Locate the cell with the specified text and output its (X, Y) center coordinate. 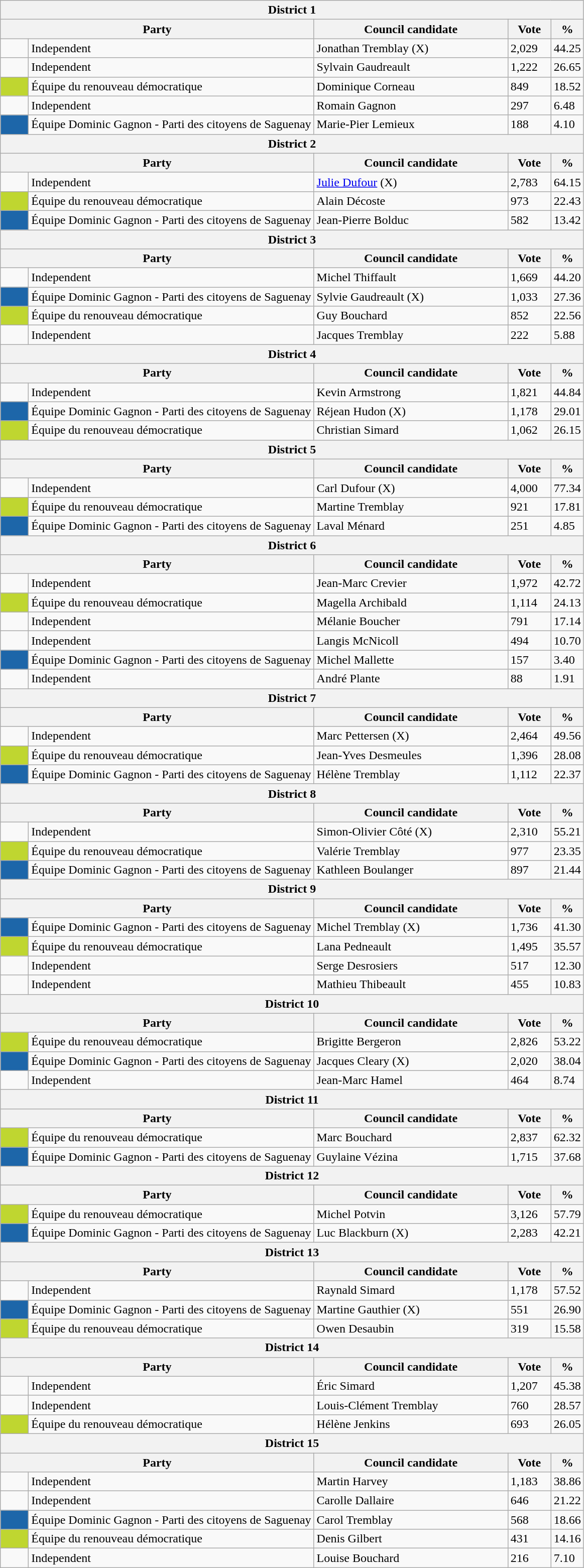
Jacques Tremblay (411, 335)
2,826 (529, 1042)
Romain Gagnon (411, 105)
Kathleen Boulanger (411, 870)
18.66 (567, 1520)
Magella Archibald (411, 602)
1,114 (529, 602)
77.34 (567, 488)
District 12 (292, 1176)
62.32 (567, 1137)
District 2 (292, 144)
18.52 (567, 86)
10.70 (567, 641)
44.20 (567, 278)
Brigitte Bergeron (411, 1042)
849 (529, 86)
District 10 (292, 1004)
2,310 (529, 831)
49.56 (567, 736)
2,020 (529, 1061)
Réjean Hudon (X) (411, 411)
24.13 (567, 602)
37.68 (567, 1156)
Jean-Marc Crevier (411, 583)
15.58 (567, 1329)
157 (529, 660)
District 15 (292, 1443)
Martine Tremblay (411, 507)
Hélène Tremblay (411, 774)
4.85 (567, 526)
Langis McNicoll (411, 641)
Alain Décoste (411, 201)
646 (529, 1501)
551 (529, 1309)
Jean-Yves Desmeules (411, 755)
10.83 (567, 985)
Hélène Jenkins (411, 1424)
Jean-Pierre Bolduc (411, 220)
57.52 (567, 1290)
Serge Desrosiers (411, 966)
973 (529, 201)
Guylaine Vézina (411, 1156)
Sylvie Gaudreault (X) (411, 297)
22.56 (567, 316)
1.91 (567, 679)
28.57 (567, 1405)
4,000 (529, 488)
13.42 (567, 220)
Lana Pedneault (411, 946)
District 7 (292, 698)
1,495 (529, 946)
2,283 (529, 1233)
57.79 (567, 1214)
District 9 (292, 889)
26.90 (567, 1309)
Jean-Marc Hamel (411, 1080)
Mélanie Boucher (411, 622)
897 (529, 870)
26.15 (567, 430)
1,396 (529, 755)
Marie-Pier Lemieux (411, 125)
Simon-Olivier Côté (X) (411, 831)
Michel Potvin (411, 1214)
188 (529, 125)
3.40 (567, 660)
14.16 (567, 1539)
Julie Dufour (X) (411, 182)
3,126 (529, 1214)
4.10 (567, 125)
District 14 (292, 1348)
26.05 (567, 1424)
517 (529, 966)
222 (529, 335)
1,821 (529, 392)
District 5 (292, 449)
Mathieu Thibeault (411, 985)
Kevin Armstrong (411, 392)
Jacques Cleary (X) (411, 1061)
791 (529, 622)
1,112 (529, 774)
Jonathan Tremblay (X) (411, 48)
Martine Gauthier (X) (411, 1309)
319 (529, 1329)
44.84 (567, 392)
582 (529, 220)
297 (529, 105)
42.21 (567, 1233)
District 6 (292, 545)
921 (529, 507)
26.65 (567, 67)
6.48 (567, 105)
12.30 (567, 966)
852 (529, 316)
Marc Bouchard (411, 1137)
District 3 (292, 239)
Louise Bouchard (411, 1558)
28.08 (567, 755)
455 (529, 985)
216 (529, 1558)
35.57 (567, 946)
André Plante (411, 679)
1,736 (529, 927)
2,837 (529, 1137)
1,207 (529, 1386)
38.86 (567, 1482)
693 (529, 1424)
District 8 (292, 793)
Martin Harvey (411, 1482)
23.35 (567, 851)
Carl Dufour (X) (411, 488)
2,783 (529, 182)
1,222 (529, 67)
Michel Thiffault (411, 278)
1,062 (529, 430)
Raynald Simard (411, 1290)
Louis-Clément Tremblay (411, 1405)
5.88 (567, 335)
Michel Mallette (411, 660)
55.21 (567, 831)
Laval Ménard (411, 526)
88 (529, 679)
22.43 (567, 201)
53.22 (567, 1042)
Carol Tremblay (411, 1520)
Dominique Corneau (411, 86)
Owen Desaubin (411, 1329)
45.38 (567, 1386)
7.10 (567, 1558)
977 (529, 851)
Sylvain Gaudreault (411, 67)
1,669 (529, 278)
2,029 (529, 48)
1,183 (529, 1482)
Marc Pettersen (X) (411, 736)
29.01 (567, 411)
District 11 (292, 1099)
Christian Simard (411, 430)
1,715 (529, 1156)
38.04 (567, 1061)
494 (529, 641)
1,033 (529, 297)
17.81 (567, 507)
64.15 (567, 182)
Guy Bouchard (411, 316)
22.37 (567, 774)
Valérie Tremblay (411, 851)
2,464 (529, 736)
8.74 (567, 1080)
21.44 (567, 870)
431 (529, 1539)
Carolle Dallaire (411, 1501)
District 13 (292, 1252)
Denis Gilbert (411, 1539)
27.36 (567, 297)
41.30 (567, 927)
21.22 (567, 1501)
44.25 (567, 48)
Éric Simard (411, 1386)
Luc Blackburn (X) (411, 1233)
464 (529, 1080)
760 (529, 1405)
Michel Tremblay (X) (411, 927)
District 4 (292, 354)
District 1 (292, 10)
42.72 (567, 583)
568 (529, 1520)
251 (529, 526)
1,972 (529, 583)
17.14 (567, 622)
